Return [X, Y] of the center of cell containing provided text 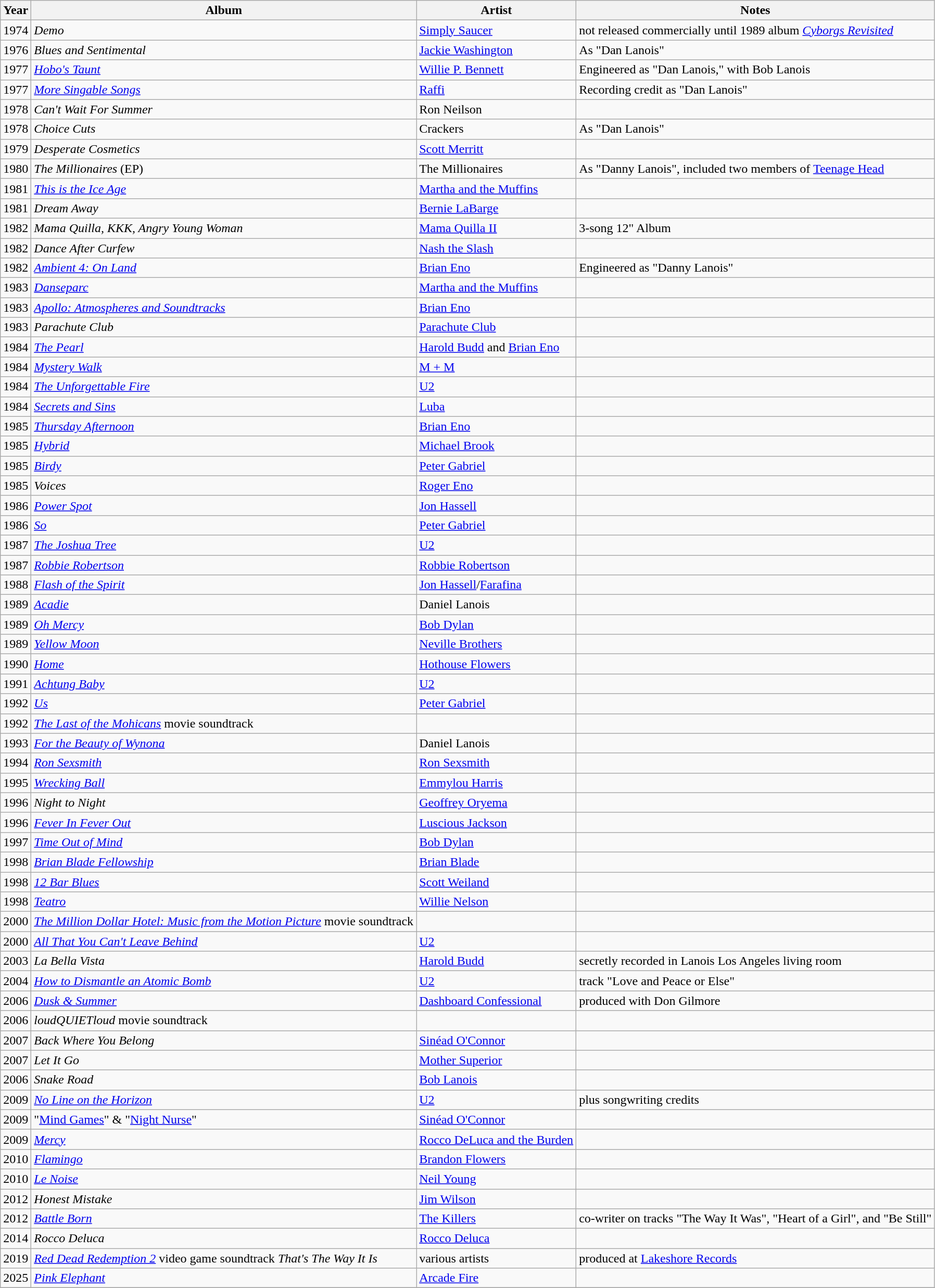
Willie P. Bennett [497, 70]
Honest Mistake [224, 1198]
track "Love and Peace or Else" [755, 981]
Yellow Moon [224, 644]
Apollo: Atmospheres and Soundtracks [224, 308]
3-song 12" Album [755, 228]
Emmylou Harris [497, 783]
Can't Wait For Summer [224, 109]
Oh Mercy [224, 624]
Scott Weiland [497, 882]
2019 [16, 1258]
Mama Quilla II [497, 228]
plus songwriting credits [755, 1100]
Flamingo [224, 1159]
produced with Don Gilmore [755, 1001]
No Line on the Horizon [224, 1100]
Recording credit as "Dan Lanois" [755, 90]
The Killers [497, 1219]
Ambient 4: On Land [224, 268]
The Million Dollar Hotel: Music from the Motion Picture movie soundtrack [224, 922]
Danseparc [224, 288]
This is the Ice Age [224, 188]
Wrecking Ball [224, 783]
Willie Nelson [497, 902]
Let It Go [224, 1060]
Birdy [224, 466]
Red Dead Redemption 2 video game soundtrack That's The Way It Is [224, 1258]
Time Out of Mind [224, 842]
1994 [16, 763]
Mother Superior [497, 1060]
not released commercially until 1989 album Cyborgs Revisited [755, 30]
Mercy [224, 1139]
The Joshua Tree [224, 545]
Bob Lanois [497, 1080]
Choice Cuts [224, 129]
Arcade Fire [497, 1278]
Jon Hassell/Farafina [497, 585]
various artists [497, 1258]
Dance After Curfew [224, 248]
Brian Blade [497, 862]
Desperate Cosmetics [224, 149]
1974 [16, 30]
Dashboard Confessional [497, 1001]
Jackie Washington [497, 50]
Brandon Flowers [497, 1159]
Brian Blade Fellowship [224, 862]
So [224, 525]
2003 [16, 961]
Rocco DeLuca and the Burden [497, 1139]
2025 [16, 1278]
2014 [16, 1239]
1991 [16, 684]
The Last of the Mohicans movie soundtrack [224, 723]
As "Danny Lanois", included two members of Teenage Head [755, 169]
Hothouse Flowers [497, 664]
Simply Saucer [497, 30]
Scott Merritt [497, 149]
Us [224, 704]
loudQUIETloud movie soundtrack [224, 1021]
Michael Brook [497, 446]
For the Beauty of Wynona [224, 743]
Raffi [497, 90]
The Millionaires (EP) [224, 169]
Voices [224, 486]
Blues and Sentimental [224, 50]
Battle Born [224, 1219]
12 Bar Blues [224, 882]
Notes [755, 10]
Harold Budd and Brian Eno [497, 347]
Flash of the Spirit [224, 585]
Artist [497, 10]
2004 [16, 981]
Teatro [224, 902]
1993 [16, 743]
Home [224, 664]
Acadie [224, 605]
"Mind Games" & "Night Nurse" [224, 1119]
Year [16, 10]
The Unforgettable Fire [224, 387]
Roger Eno [497, 486]
1988 [16, 585]
Snake Road [224, 1080]
Crackers [497, 129]
Dream Away [224, 208]
Bernie LaBarge [497, 208]
Achtung Baby [224, 684]
Mystery Walk [224, 367]
1995 [16, 783]
Hybrid [224, 446]
1990 [16, 664]
Luba [497, 406]
Luscious Jackson [497, 822]
Night to Night [224, 802]
Harold Budd [497, 961]
Ron Neilson [497, 109]
M + M [497, 367]
La Bella Vista [224, 961]
Demo [224, 30]
Power Spot [224, 505]
Dusk & Summer [224, 1001]
1980 [16, 169]
How to Dismantle an Atomic Bomb [224, 981]
Album [224, 10]
Engineered as "Dan Lanois," with Bob Lanois [755, 70]
secretly recorded in Lanois Los Angeles living room [755, 961]
Mama Quilla, KKK, Angry Young Woman [224, 228]
produced at Lakeshore Records [755, 1258]
Thursday Afternoon [224, 426]
Nash the Slash [497, 248]
More Singable Songs [224, 90]
Engineered as "Danny Lanois" [755, 268]
Secrets and Sins [224, 406]
1997 [16, 842]
co-writer on tracks "The Way It Was", "Heart of a Girl", and "Be Still" [755, 1219]
Neil Young [497, 1179]
Jon Hassell [497, 505]
Pink Elephant [224, 1278]
Le Noise [224, 1179]
Geoffrey Oryema [497, 802]
Back Where You Belong [224, 1040]
Jim Wilson [497, 1198]
All That You Can't Leave Behind [224, 941]
The Pearl [224, 347]
Neville Brothers [497, 644]
1976 [16, 50]
Hobo's Taunt [224, 70]
1979 [16, 149]
Fever In Fever Out [224, 822]
The Millionaires [497, 169]
